Pinpoint the cell where the given text exists, returning its [X, Y] midpoint coordinate. 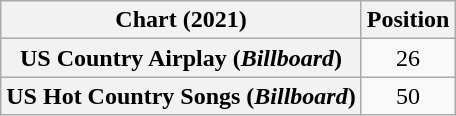
Chart (2021) [181, 20]
US Hot Country Songs (Billboard) [181, 96]
50 [408, 96]
26 [408, 58]
US Country Airplay (Billboard) [181, 58]
Position [408, 20]
